Determine the (x, y) coordinate at the center of the cell enclosing the given text.  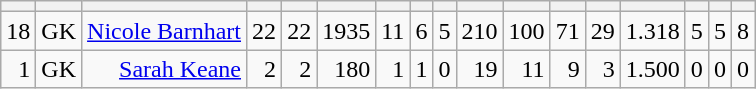
9 (568, 69)
Nicole Barnhart (164, 31)
3 (602, 69)
18 (18, 31)
Sarah Keane (164, 69)
210 (480, 31)
1935 (346, 31)
19 (480, 69)
8 (742, 31)
6 (422, 31)
100 (526, 31)
1.500 (652, 69)
29 (602, 31)
180 (346, 69)
1.318 (652, 31)
71 (568, 31)
